Provide the [X, Y] coordinate of the cell's center where the given text is located.  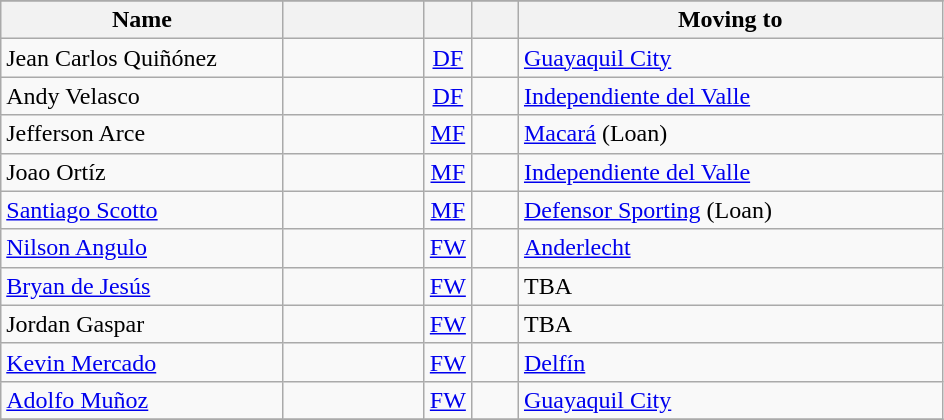
Macará (Loan) [730, 134]
Jefferson Arce [142, 134]
Bryan de Jesús [142, 286]
Adolfo Muñoz [142, 400]
Name [142, 20]
Jordan Gaspar [142, 324]
Moving to [730, 20]
Joao Ortíz [142, 172]
Kevin Mercado [142, 362]
Anderlecht [730, 248]
Delfín [730, 362]
Andy Velasco [142, 96]
Defensor Sporting (Loan) [730, 210]
Santiago Scotto [142, 210]
Jean Carlos Quiñónez [142, 58]
Nilson Angulo [142, 248]
